Pinpoint the cell where the given text exists, returning its (x, y) midpoint coordinate. 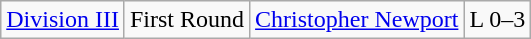
Division III (63, 20)
Christopher Newport (357, 20)
L 0–3 (498, 20)
First Round (186, 20)
